From the cell containing the given text, extract its center point as [X, Y] coordinate. 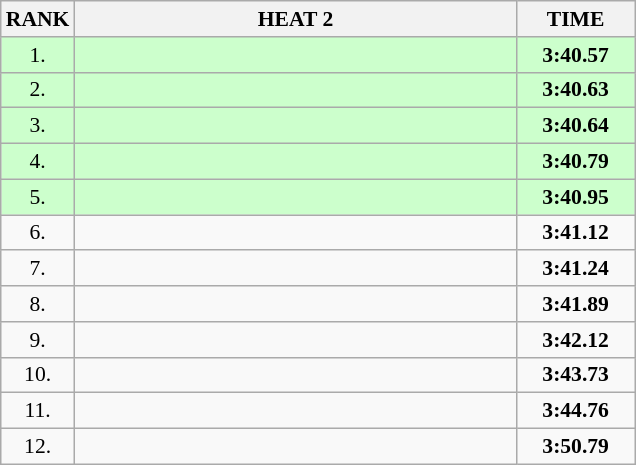
2. [38, 90]
3:40.57 [576, 55]
4. [38, 162]
10. [38, 375]
3:40.63 [576, 90]
3:43.73 [576, 375]
9. [38, 340]
11. [38, 411]
3:42.12 [576, 340]
3:41.89 [576, 304]
7. [38, 269]
3:40.95 [576, 197]
3:40.64 [576, 126]
8. [38, 304]
RANK [38, 19]
3:41.12 [576, 233]
12. [38, 447]
3:40.79 [576, 162]
5. [38, 197]
3. [38, 126]
3:41.24 [576, 269]
3:44.76 [576, 411]
6. [38, 233]
3:50.79 [576, 447]
HEAT 2 [295, 19]
TIME [576, 19]
1. [38, 55]
